Determine the (x, y) coordinate at the center of the cell enclosing the given text.  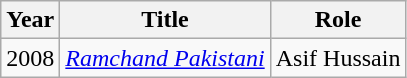
Asif Hussain (338, 58)
Role (338, 20)
Title (165, 20)
Year (30, 20)
Ramchand Pakistani (165, 58)
2008 (30, 58)
